Return the (x, y) coordinate for the center point of the cell that contains the specified text.  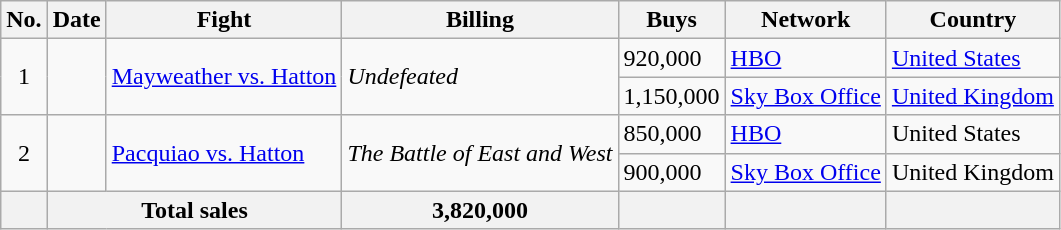
The Battle of East and West (480, 153)
2 (24, 153)
Undefeated (480, 77)
850,000 (672, 134)
Fight (224, 20)
Buys (672, 20)
Pacquiao vs. Hatton (224, 153)
3,820,000 (480, 210)
Network (806, 20)
1 (24, 77)
900,000 (672, 172)
No. (24, 20)
Total sales (194, 210)
Country (972, 20)
Billing (480, 20)
1,150,000 (672, 96)
Date (76, 20)
Mayweather vs. Hatton (224, 77)
920,000 (672, 58)
